Locate the cell with the specified text and output its [X, Y] center coordinate. 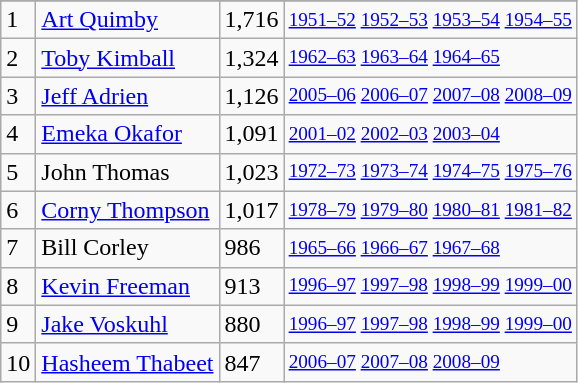
Jake Voskuhl [128, 324]
847 [252, 362]
1965–66 1966–67 1967–68 [430, 248]
986 [252, 248]
5 [18, 172]
1,091 [252, 134]
2006–07 2007–08 2008–09 [430, 362]
4 [18, 134]
7 [18, 248]
1,126 [252, 96]
3 [18, 96]
John Thomas [128, 172]
2 [18, 58]
10 [18, 362]
1,716 [252, 20]
1962–63 1963–64 1964–65 [430, 58]
Art Quimby [128, 20]
1972–73 1973–74 1974–75 1975–76 [430, 172]
Corny Thompson [128, 210]
8 [18, 286]
Kevin Freeman [128, 286]
Bill Corley [128, 248]
Jeff Adrien [128, 96]
1951–52 1952–53 1953–54 1954–55 [430, 20]
2001–02 2002–03 2003–04 [430, 134]
1,017 [252, 210]
9 [18, 324]
880 [252, 324]
913 [252, 286]
Emeka Okafor [128, 134]
2005–06 2006–07 2007–08 2008–09 [430, 96]
1,023 [252, 172]
1 [18, 20]
6 [18, 210]
Hasheem Thabeet [128, 362]
1978–79 1979–80 1980–81 1981–82 [430, 210]
1,324 [252, 58]
Toby Kimball [128, 58]
